Provide the (x, y) coordinate of the cell's center where the given text is located.  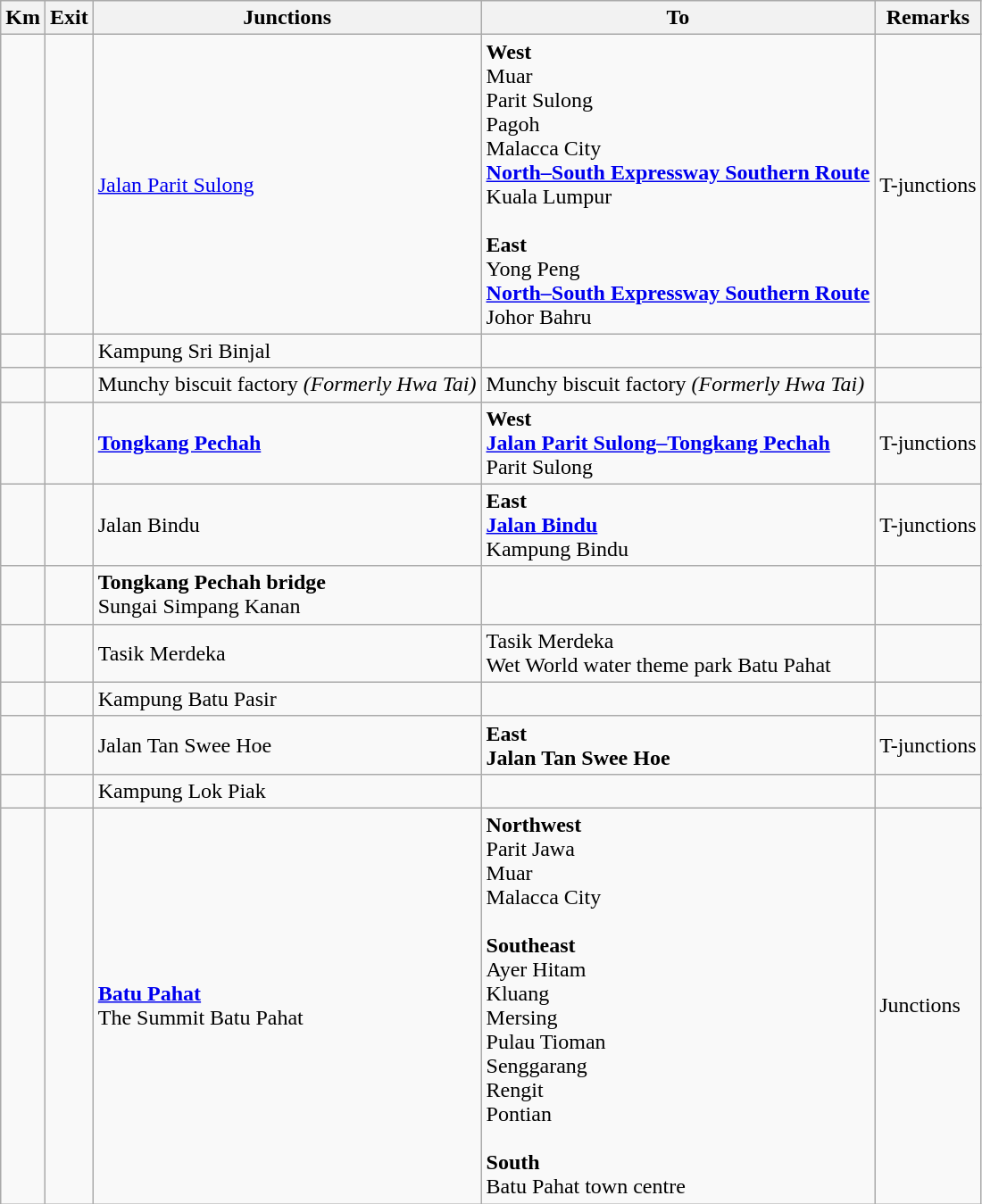
Jalan Tan Swee Hoe (287, 744)
Kampung Batu Pasir (287, 699)
Jalan Bindu (287, 525)
Remarks (928, 18)
Kampung Sri Binjal (287, 351)
Batu PahatThe Summit Batu Pahat (287, 1005)
Tongkang Pechah (287, 443)
West Jalan Parit Sulong–Tongkang PechahParit Sulong (678, 443)
Tongkang Pechah bridgeSungai Simpang Kanan (287, 594)
Km (23, 18)
Exit (69, 18)
Tasik MerdekaWet World water theme park Batu Pahat (678, 653)
Kampung Lok Piak (287, 791)
Tasik Merdeka (287, 653)
Jalan Parit Sulong (287, 184)
Northwest Parit Jawa Muar Malacca CitySoutheast Ayer Hitam Kluang Mersing Pulau Tioman Senggarang Rengit PontianSouthBatu Pahat town centre (678, 1005)
EastJalan Tan Swee Hoe (678, 744)
East Jalan BinduKampung Bindu (678, 525)
To (678, 18)
